Output the [X, Y] coordinate of the center of the cell containing the given text.  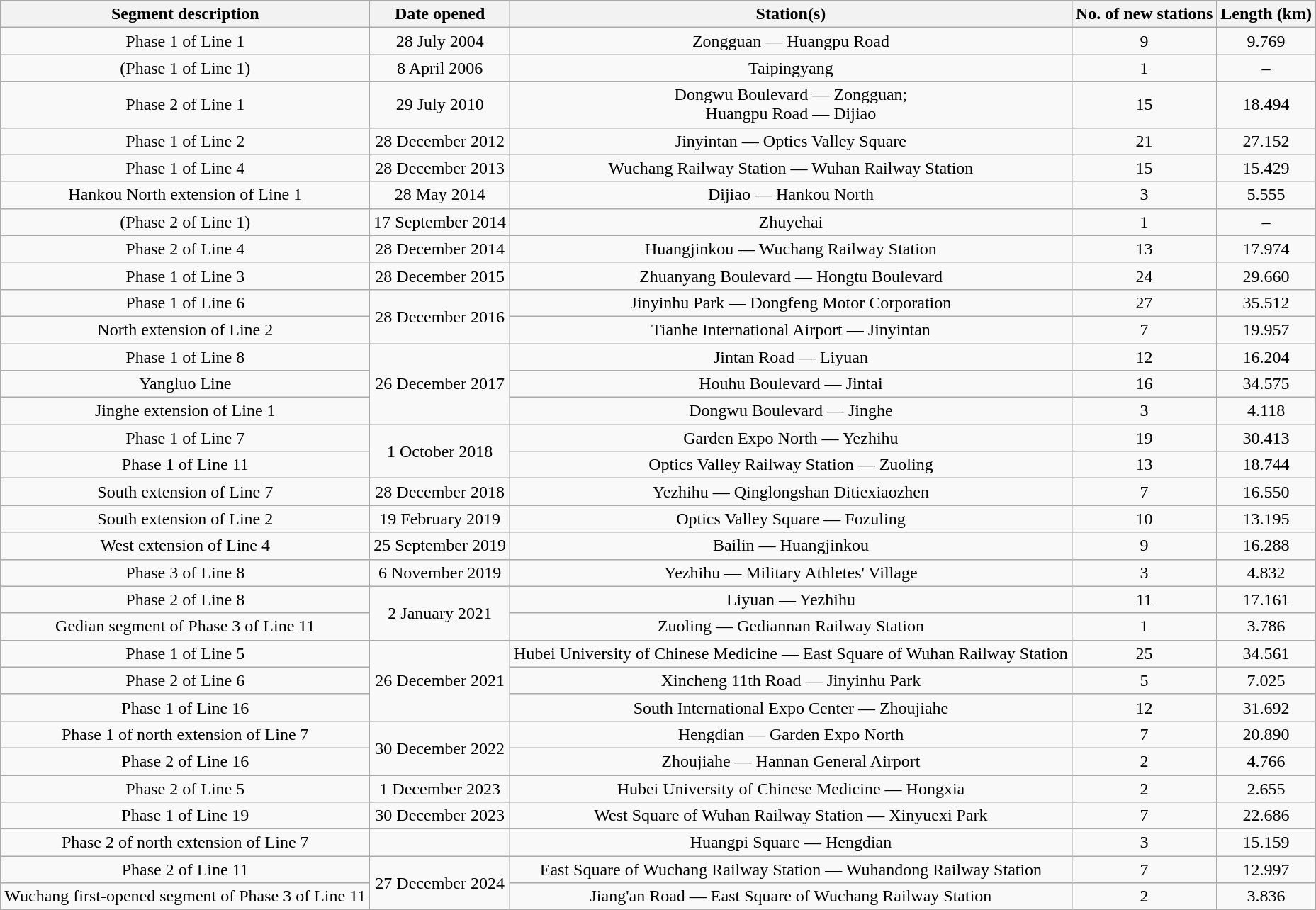
8 April 2006 [440, 68]
28 May 2014 [440, 195]
27 December 2024 [440, 883]
Hankou North extension of Line 1 [186, 195]
35.512 [1266, 303]
Zhoujiahe — Hannan General Airport [791, 761]
East Square of Wuchang Railway Station — Wuhandong Railway Station [791, 870]
Jinghe extension of Line 1 [186, 411]
Tianhe International Airport — Jinyintan [791, 330]
Phase 2 of Line 4 [186, 249]
26 December 2021 [440, 680]
Phase 1 of Line 2 [186, 141]
Phase 2 of Line 6 [186, 680]
(Phase 1 of Line 1) [186, 68]
7.025 [1266, 680]
West extension of Line 4 [186, 546]
Yezhihu — Military Athletes' Village [791, 573]
Wuchang Railway Station — Wuhan Railway Station [791, 168]
29.660 [1266, 276]
Houhu Boulevard — Jintai [791, 384]
Phase 2 of Line 5 [186, 789]
5 [1144, 680]
17.974 [1266, 249]
Taipingyang [791, 68]
9.769 [1266, 41]
28 December 2013 [440, 168]
30 December 2022 [440, 748]
28 December 2015 [440, 276]
Phase 1 of Line 8 [186, 356]
Jintan Road — Liyuan [791, 356]
30 December 2023 [440, 816]
Phase 1 of Line 19 [186, 816]
1 October 2018 [440, 451]
Hubei University of Chinese Medicine — Hongxia [791, 789]
Zongguan — Huangpu Road [791, 41]
Liyuan — Yezhihu [791, 600]
Phase 1 of Line 6 [186, 303]
Gedian segment of Phase 3 of Line 11 [186, 627]
25 September 2019 [440, 546]
19 [1144, 438]
4.118 [1266, 411]
2 January 2021 [440, 613]
20.890 [1266, 734]
13.195 [1266, 519]
18.744 [1266, 465]
34.575 [1266, 384]
Phase 1 of Line 11 [186, 465]
Dongwu Boulevard — Zongguan; Huangpu Road — Dijiao [791, 105]
11 [1144, 600]
15.159 [1266, 843]
Date opened [440, 14]
28 December 2012 [440, 141]
Phase 2 of Line 1 [186, 105]
Phase 2 of Line 16 [186, 761]
Optics Valley Railway Station — Zuoling [791, 465]
34.561 [1266, 653]
19 February 2019 [440, 519]
17.161 [1266, 600]
16.204 [1266, 356]
Xincheng 11th Road — Jinyinhu Park [791, 680]
Hengdian — Garden Expo North [791, 734]
27 [1144, 303]
Huangjinkou — Wuchang Railway Station [791, 249]
Jinyintan — Optics Valley Square [791, 141]
Wuchang first-opened segment of Phase 3 of Line 11 [186, 897]
No. of new stations [1144, 14]
21 [1144, 141]
Dijiao — Hankou North [791, 195]
2.655 [1266, 789]
Jiang'an Road — East Square of Wuchang Railway Station [791, 897]
Phase 2 of Line 8 [186, 600]
South International Expo Center — Zhoujiahe [791, 707]
Bailin — Huangjinkou [791, 546]
Segment description [186, 14]
3.786 [1266, 627]
Phase 1 of Line 7 [186, 438]
27.152 [1266, 141]
16 [1144, 384]
Phase 3 of Line 8 [186, 573]
28 July 2004 [440, 41]
16.550 [1266, 492]
Phase 2 of Line 11 [186, 870]
28 December 2016 [440, 316]
South extension of Line 7 [186, 492]
19.957 [1266, 330]
Phase 1 of Line 5 [186, 653]
Optics Valley Square — Fozuling [791, 519]
Zhuyehai [791, 222]
31.692 [1266, 707]
18.494 [1266, 105]
1 December 2023 [440, 789]
Garden Expo North — Yezhihu [791, 438]
26 December 2017 [440, 383]
4.766 [1266, 761]
Huangpi Square — Hengdian [791, 843]
5.555 [1266, 195]
Yangluo Line [186, 384]
Station(s) [791, 14]
Length (km) [1266, 14]
28 December 2014 [440, 249]
Phase 1 of Line 4 [186, 168]
Jinyinhu Park — Dongfeng Motor Corporation [791, 303]
Yezhihu — Qinglongshan Ditiexiaozhen [791, 492]
16.288 [1266, 546]
30.413 [1266, 438]
12.997 [1266, 870]
29 July 2010 [440, 105]
Zuoling — Gediannan Railway Station [791, 627]
Phase 2 of north extension of Line 7 [186, 843]
10 [1144, 519]
West Square of Wuhan Railway Station — Xinyuexi Park [791, 816]
Phase 1 of Line 1 [186, 41]
22.686 [1266, 816]
Hubei University of Chinese Medicine — East Square of Wuhan Railway Station [791, 653]
Phase 1 of Line 3 [186, 276]
6 November 2019 [440, 573]
South extension of Line 2 [186, 519]
15.429 [1266, 168]
Phase 1 of Line 16 [186, 707]
Phase 1 of north extension of Line 7 [186, 734]
4.832 [1266, 573]
25 [1144, 653]
3.836 [1266, 897]
28 December 2018 [440, 492]
Zhuanyang Boulevard — Hongtu Boulevard [791, 276]
(Phase 2 of Line 1) [186, 222]
24 [1144, 276]
17 September 2014 [440, 222]
Dongwu Boulevard — Jinghe [791, 411]
North extension of Line 2 [186, 330]
